Pinpoint the cell where the given text exists, returning its (x, y) midpoint coordinate. 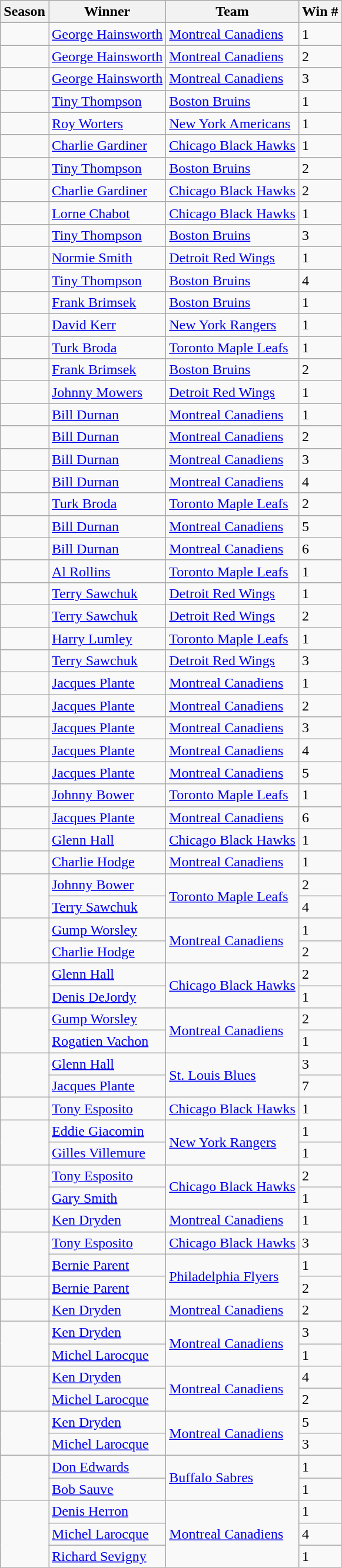
Normie Smith (107, 258)
Season (25, 12)
Harry Lumley (107, 638)
St. Louis Blues (233, 1075)
Eddie Giacomin (107, 1131)
New York Americans (233, 124)
Win # (320, 12)
Denis DeJordy (107, 997)
Rogatien Vachon (107, 1042)
Denis Herron (107, 1512)
7 (320, 1086)
Winner (107, 12)
Lorne Chabot (107, 213)
Roy Worters (107, 124)
Johnny Mowers (107, 392)
Bob Sauve (107, 1489)
Al Rollins (107, 571)
Philadelphia Flyers (233, 1276)
Gilles Villemure (107, 1153)
Gary Smith (107, 1198)
Don Edwards (107, 1467)
Richard Sevigny (107, 1556)
Team (233, 12)
David Kerr (107, 325)
Buffalo Sabres (233, 1478)
